Determine the (X, Y) coordinate at the center of the cell enclosing the given text.  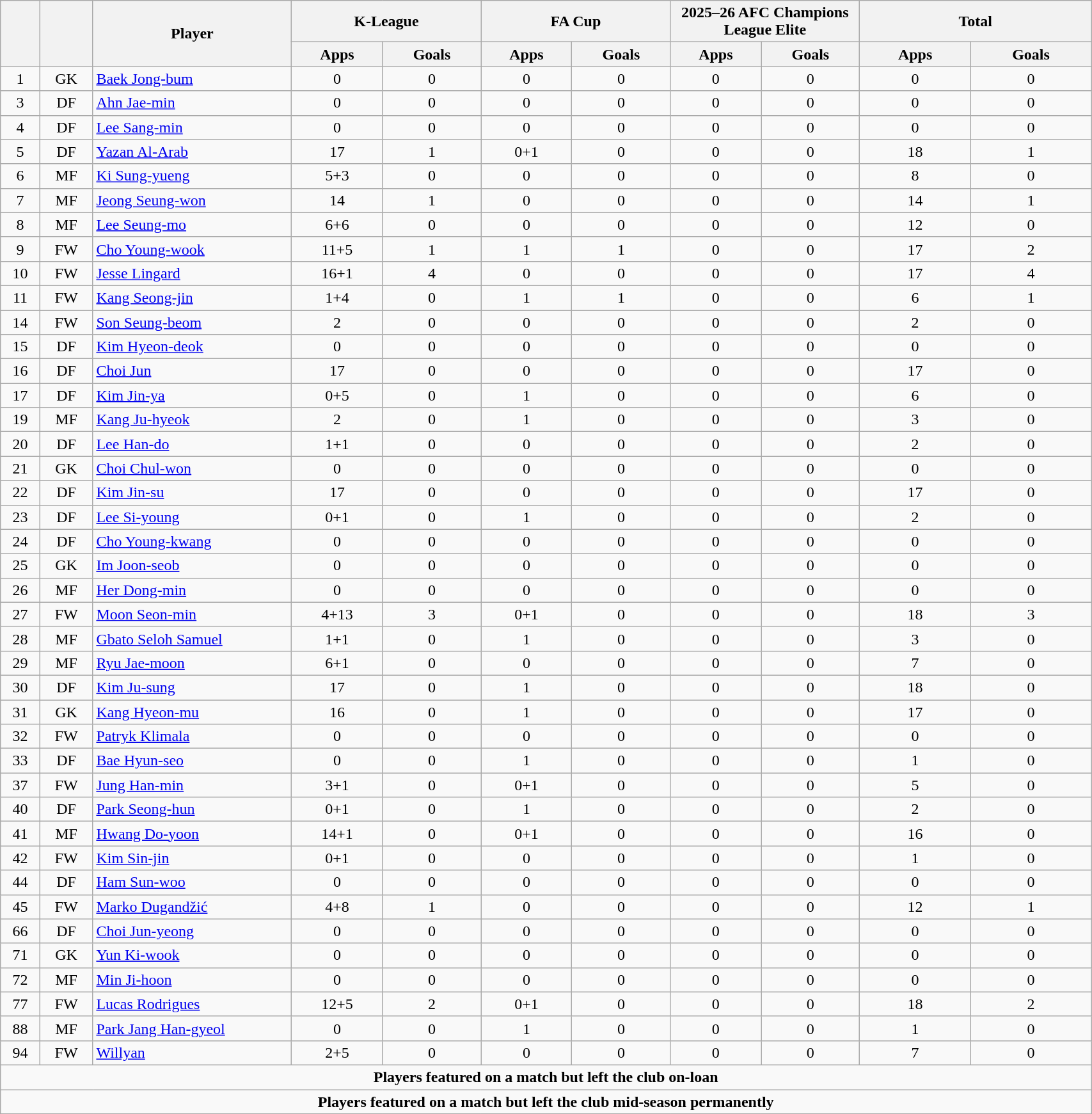
Lee Seung-mo (192, 225)
6+1 (337, 663)
Jung Han-min (192, 785)
2+5 (337, 1053)
Cho Young-kwang (192, 541)
6+6 (337, 225)
Jeong Seung-won (192, 200)
23 (20, 517)
Total (976, 22)
Kang Seong-jin (192, 298)
29 (20, 663)
Patryk Klimala (192, 736)
Willyan (192, 1053)
Moon Seon-min (192, 614)
11 (20, 298)
19 (20, 420)
0+5 (337, 395)
Lee Han-do (192, 444)
37 (20, 785)
FA Cup (576, 22)
15 (20, 347)
16+1 (337, 273)
33 (20, 761)
Player (192, 33)
Choi Chul-won (192, 468)
Yun Ki-wook (192, 955)
Baek Jong-bum (192, 79)
21 (20, 468)
1+4 (337, 298)
44 (20, 882)
40 (20, 809)
66 (20, 931)
71 (20, 955)
2025–26 AFC Champions League Elite (765, 22)
Hwang Do-yoon (192, 834)
Park Jang Han-gyeol (192, 1028)
9 (20, 249)
77 (20, 1004)
14+1 (337, 834)
5+3 (337, 176)
20 (20, 444)
26 (20, 590)
25 (20, 566)
30 (20, 687)
Choi Jun-yeong (192, 931)
24 (20, 541)
Kim Hyeon-deok (192, 347)
Lucas Rodrigues (192, 1004)
Lee Si-young (192, 517)
41 (20, 834)
Ham Sun-woo (192, 882)
Kang Hyeon-mu (192, 712)
4+8 (337, 907)
Park Seong-hun (192, 809)
31 (20, 712)
88 (20, 1028)
12+5 (337, 1004)
3+1 (337, 785)
Kang Ju-hyeok (192, 420)
Jesse Lingard (192, 273)
Bae Hyun-seo (192, 761)
Gbato Seloh Samuel (192, 639)
Ryu Jae-moon (192, 663)
Cho Young-wook (192, 249)
Lee Sang-min (192, 127)
42 (20, 858)
Ahn Jae-min (192, 103)
94 (20, 1053)
Choi Jun (192, 371)
45 (20, 907)
Yazan Al-Arab (192, 152)
32 (20, 736)
Marko Dugandžić (192, 907)
27 (20, 614)
Im Joon-seob (192, 566)
Min Ji-hoon (192, 980)
22 (20, 493)
11+5 (337, 249)
Players featured on a match but left the club on-loan (546, 1077)
K-League (386, 22)
Kim Sin-jin (192, 858)
Son Seung-beom (192, 322)
Her Dong-min (192, 590)
10 (20, 273)
Players featured on a match but left the club mid-season permanently (546, 1101)
Kim Jin-ya (192, 395)
Ki Sung-yueng (192, 176)
28 (20, 639)
Kim Jin-su (192, 493)
Kim Ju-sung (192, 687)
72 (20, 980)
4+13 (337, 614)
